Return the [x, y] coordinate for the center point of the cell that contains the specified text.  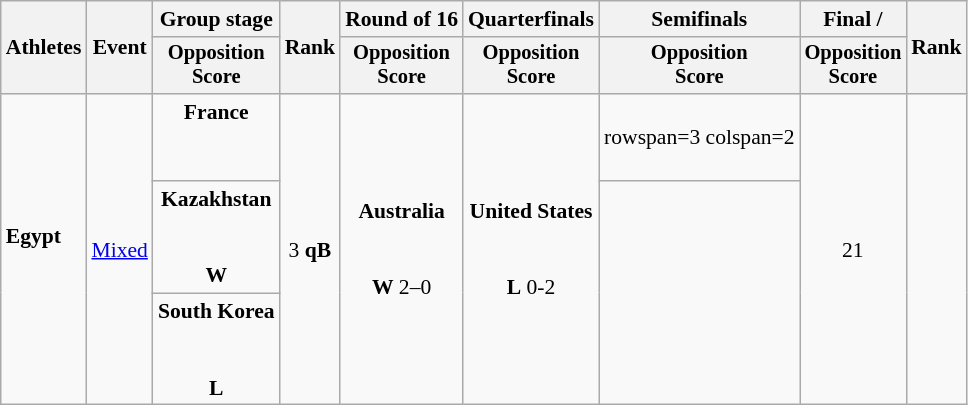
United StatesL 0-2 [531, 250]
Group stage [216, 19]
Quarterfinals [531, 19]
AustraliaW 2–0 [402, 250]
rowspan=3 colspan=2 [700, 138]
Final / [854, 19]
Event [119, 48]
Athletes [44, 48]
Round of 16 [402, 19]
France [216, 138]
Semifinals [700, 19]
Mixed [119, 250]
KazakhstanW [216, 237]
South KoreaL [216, 349]
Egypt [44, 250]
21 [854, 250]
3 qB [310, 250]
